Determine the [X, Y] coordinate at the center of the cell enclosing the given text.  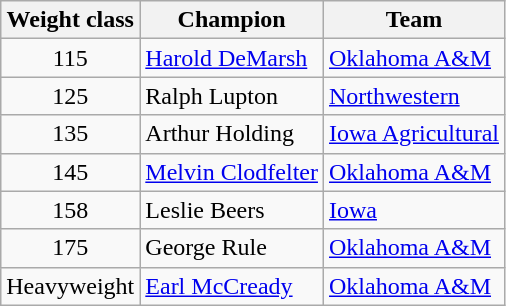
Melvin Clodfelter [232, 172]
Ralph Lupton [232, 96]
Iowa [414, 210]
Earl McCready [232, 286]
Leslie Beers [232, 210]
Northwestern [414, 96]
George Rule [232, 248]
Arthur Holding [232, 134]
Weight class [70, 20]
158 [70, 210]
135 [70, 134]
125 [70, 96]
145 [70, 172]
115 [70, 58]
Iowa Agricultural [414, 134]
Team [414, 20]
Harold DeMarsh [232, 58]
Heavyweight [70, 286]
175 [70, 248]
Champion [232, 20]
